Find where the given text appears and provide that cell's center as [X, Y] coordinate. 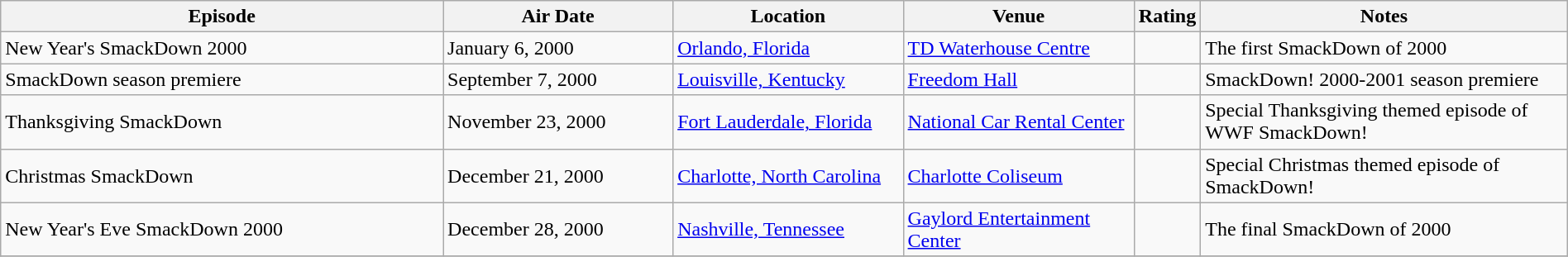
Christmas SmackDown [222, 175]
New Year's SmackDown 2000 [222, 48]
Episode [222, 17]
Thanksgiving SmackDown [222, 122]
November 23, 2000 [558, 122]
Location [788, 17]
Freedom Hall [1019, 79]
New Year's Eve SmackDown 2000 [222, 230]
January 6, 2000 [558, 48]
SmackDown! 2000-2001 season premiere [1384, 79]
The final SmackDown of 2000 [1384, 230]
TD Waterhouse Centre [1019, 48]
SmackDown season premiere [222, 79]
The first SmackDown of 2000 [1384, 48]
September 7, 2000 [558, 79]
Rating [1167, 17]
Air Date [558, 17]
December 21, 2000 [558, 175]
Fort Lauderdale, Florida [788, 122]
National Car Rental Center [1019, 122]
Nashville, Tennessee [788, 230]
Special Thanksgiving themed episode of WWF SmackDown! [1384, 122]
Charlotte Coliseum [1019, 175]
Gaylord Entertainment Center [1019, 230]
Charlotte, North Carolina [788, 175]
Louisville, Kentucky [788, 79]
Venue [1019, 17]
Notes [1384, 17]
Special Christmas themed episode of SmackDown! [1384, 175]
December 28, 2000 [558, 230]
Orlando, Florida [788, 48]
